Pinpoint the cell where the given text exists, returning its [X, Y] midpoint coordinate. 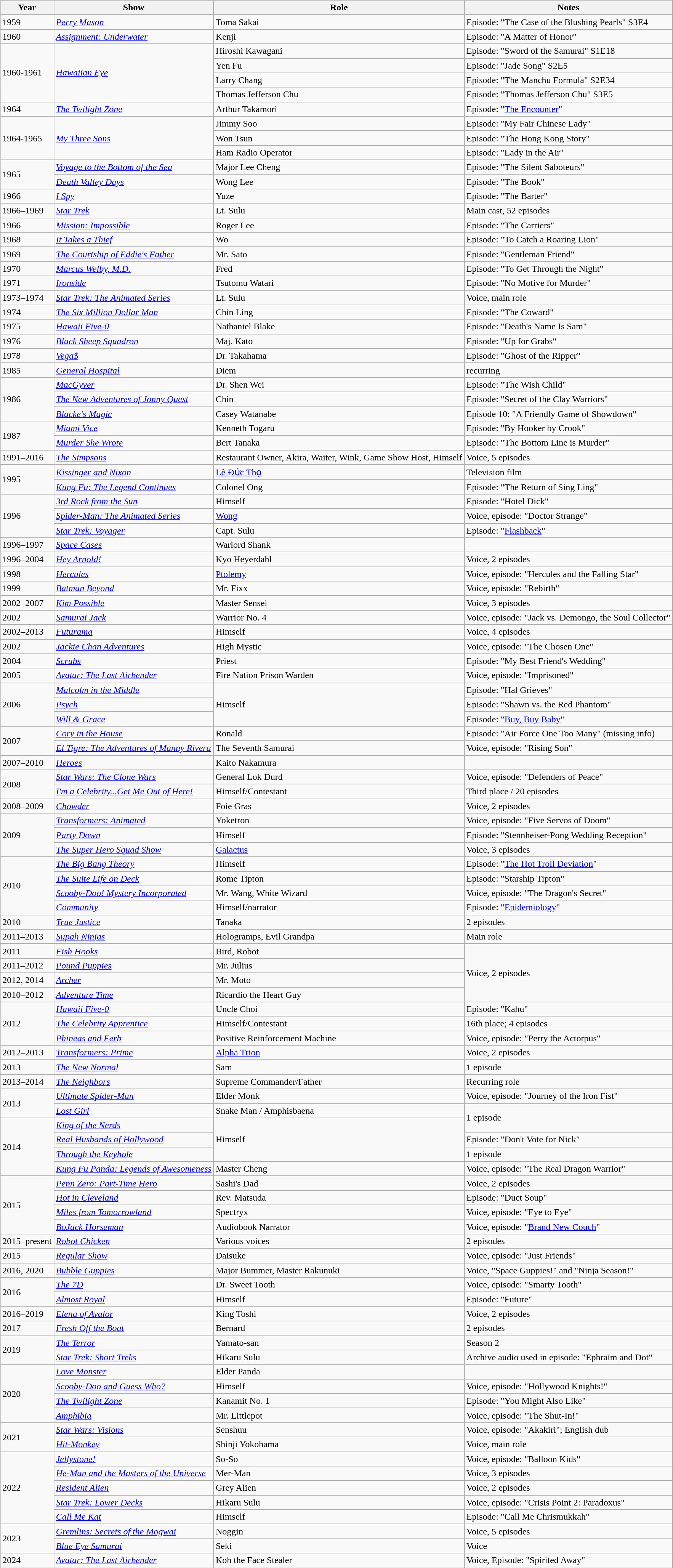
Chin [339, 399]
Voice, episode: "Eye to Eye" [568, 1212]
Colonel Ong [339, 487]
2014 [27, 1147]
Rev. Matsuda [339, 1198]
High Mystic [339, 646]
2015–present [27, 1241]
Supah Ninjas [133, 936]
Voice, episode: "Defenders of Peace" [568, 777]
Arthur Takamori [339, 109]
The Big Bang Theory [133, 864]
Shinji Yokohama [339, 1444]
The Courtship of Eddie's Father [133, 254]
Season 2 [568, 1343]
The Super Hero Squad Show [133, 850]
1960-1961 [27, 73]
Voice, episode: "Smarty Tooth" [568, 1285]
1976 [27, 341]
Restaurant Owner, Akira, Waiter, Wink, Game Show Host, Himself [339, 457]
Maj. Kato [339, 341]
2024 [27, 1560]
1996–2004 [27, 560]
Television film [568, 472]
Voice, episode: "Just Friends" [568, 1256]
Episode: "Epidemiology" [568, 907]
Sam [339, 1067]
Bernard [339, 1328]
Grey Alien [339, 1488]
Almost Royal [133, 1299]
Hit-Monkey [133, 1444]
Episode: "The Manchu Formula" S2E34 [568, 80]
2010–2012 [27, 994]
2002–2007 [27, 603]
Voice [568, 1546]
2006 [27, 704]
Voice, episode: "The Real Dragon Warrior" [568, 1169]
Mission: Impossible [133, 225]
2020 [27, 1393]
I'm a Celebrity...Get Me Out of Here! [133, 792]
Episode: "Lady in the Air" [568, 152]
Lost Girl [133, 1111]
2004 [27, 661]
2005 [27, 675]
Elena of Avalor [133, 1314]
Senshuu [339, 1430]
1964 [27, 109]
Kung Fu: The Legend Continues [133, 487]
Voice, episode: "Akakiri"; English dub [568, 1430]
1960 [27, 37]
Miles from Tomorrowland [133, 1212]
1959 [27, 22]
Voice, episode: "Hercules and the Falling Star" [568, 574]
1991–2016 [27, 457]
Chin Ling [339, 312]
2017 [27, 1328]
Main cast, 52 episodes [568, 211]
Star Trek [133, 211]
The Neighbors [133, 1082]
Ronald [339, 733]
Episode: "Hotel Dick" [568, 501]
Call Me Kat [133, 1517]
Kenji [339, 37]
2011–2012 [27, 965]
Mr. Littlepot [339, 1415]
Voice, episode: "The Shut-In!" [568, 1415]
Vega$ [133, 356]
Roger Lee [339, 225]
Voice, episode: "The Chosen One" [568, 646]
Transformers: Animated [133, 821]
Ricardio the Heart Guy [339, 994]
Nathaniel Blake [339, 327]
BoJack Horseman [133, 1227]
recurring [568, 370]
Himself/narrator [339, 907]
Star Wars: Visions [133, 1430]
Yamato-san [339, 1343]
Episode: "Buy, Buy Baby" [568, 719]
Episode: "The Return of Sing Ling" [568, 487]
Episode: "The Barter" [568, 196]
1987 [27, 436]
2021 [27, 1437]
I Spy [133, 196]
Space Cases [133, 545]
Scooby-Doo! Mystery Incorporated [133, 893]
Episode: "Flashback" [568, 530]
Yoketron [339, 821]
Voice, episode: "Crisis Point 2: Paradoxus" [568, 1502]
Dr. Sweet Tooth [339, 1285]
Priest [339, 661]
Penn Zero: Part-Time Hero [133, 1183]
2023 [27, 1539]
Episode: "No Motive for Murder" [568, 283]
Episode: "Death's Name Is Sam" [568, 327]
1978 [27, 356]
Episode: "To Catch a Roaring Lion" [568, 240]
Elder Monk [339, 1096]
Hercules [133, 574]
1974 [27, 312]
2011 [27, 951]
Episode: "Future" [568, 1299]
Rome Tipton [339, 879]
Episode: "The Carriers" [568, 225]
Episode: "Hal Grieves" [568, 690]
16th place; 4 episodes [568, 1024]
Blacke's Magic [133, 414]
Won Tsun [339, 138]
Voice, episode: "Hollywood Knights!" [568, 1386]
Episode: "The Silent Saboteurs" [568, 167]
Murder She Wrote [133, 443]
Real Husbands of Hollywood [133, 1140]
General Hospital [133, 370]
Audiobook Narrator [339, 1227]
Toma Sakai [339, 22]
Fred [339, 269]
Episode: "A Matter of Honor" [568, 37]
Major Bummer, Master Rakunuki [339, 1270]
Positive Reinforcement Machine [339, 1038]
Episode: "The Hong Kong Story" [568, 138]
1964-1965 [27, 138]
Star Wars: The Clone Wars [133, 777]
The Terror [133, 1343]
1970 [27, 269]
Dr. Takahama [339, 356]
1971 [27, 283]
Fish Hooks [133, 951]
Voice, episode: "Jack vs. Demongo, the Soul Collector" [568, 617]
1973–1974 [27, 298]
2022 [27, 1488]
Chowder [133, 806]
King of the Nerds [133, 1125]
Year [27, 8]
Mr. Wang, White Wizard [339, 893]
Episode: "Air Force One Too Many" (missing info) [568, 733]
Star Trek: The Animated Series [133, 298]
Snake Man / Amphisbaena [339, 1111]
Master Sensei [339, 603]
Community [133, 907]
Bird, Robot [339, 951]
1975 [27, 327]
Assignment: Underwater [133, 37]
2008 [27, 784]
Amphibia [133, 1415]
Episode: "Up for Grabs" [568, 341]
3rd Rock from the Sun [133, 501]
1985 [27, 370]
Voice, episode: "The Dragon's Secret" [568, 893]
Bubble Guppies [133, 1270]
Third place / 20 episodes [568, 792]
Batman Beyond [133, 588]
Episode: "Starship Tipton" [568, 879]
1965 [27, 174]
Voice, episode: "Imprisoned" [568, 675]
Various voices [339, 1241]
Voice, Episode: "Spirited Away" [568, 1560]
Tanaka [339, 922]
Voice, episode: "Brand New Couch" [568, 1227]
Psych [133, 704]
Black Sheep Squadron [133, 341]
Role [339, 8]
Ptolemy [339, 574]
Gremlins: Secrets of the Mogwai [133, 1531]
Party Down [133, 835]
Episode: "The Encounter" [568, 109]
Hiroshi Kawagani [339, 51]
2016 [27, 1292]
Death Valley Days [133, 182]
Marcus Welby, M.D. [133, 269]
Episode: "The Bottom Line is Murder" [568, 443]
Voyage to the Bottom of the Sea [133, 167]
King Toshi [339, 1314]
1966–1969 [27, 211]
Diem [339, 370]
Pound Puppies [133, 965]
2011–2013 [27, 936]
Will & Grace [133, 719]
Hot in Cleveland [133, 1198]
Star Trek: Voyager [133, 530]
Episode: "To Get Through the Night" [568, 269]
2002–2013 [27, 632]
Koh the Face Stealer [339, 1560]
Voice, 4 episodes [568, 632]
The New Normal [133, 1067]
Episode: "Shawn vs. the Red Phantom" [568, 704]
General Lok Durd [339, 777]
Episode: "You Might Also Like" [568, 1401]
Jellystone! [133, 1459]
Master Cheng [339, 1169]
1995 [27, 479]
The 7D [133, 1285]
Voice, "Space Guppies!" and "Ninja Season!" [568, 1270]
Episode: "My Best Friend's Wedding" [568, 661]
Wo [339, 240]
2016, 2020 [27, 1270]
El Tigre: The Adventures of Manny Rivera [133, 748]
Kenneth Togaru [339, 428]
Thomas Jefferson Chu [339, 95]
Voice, episode: "Rebirth" [568, 588]
Episode: "Call Me Chrismukkah" [568, 1517]
Mr. Fixx [339, 588]
Robot Chicken [133, 1241]
Regular Show [133, 1256]
Warlord Shank [339, 545]
1968 [27, 240]
Episode 10: "A Friendly Game of Showdown" [568, 414]
1999 [27, 588]
Foie Gras [339, 806]
2019 [27, 1350]
Archer [133, 980]
Star Trek: Lower Decks [133, 1502]
Bert Tanaka [339, 443]
The Six Million Dollar Man [133, 312]
Adventure Time [133, 994]
The Seventh Samurai [339, 748]
Scrubs [133, 661]
Warrior No. 4 [339, 617]
Episode: "Thomas Jefferson Chu" S3E5 [568, 95]
Fire Nation Prison Warden [339, 675]
Futurama [133, 632]
Samurai Jack [133, 617]
Wong [339, 516]
Mer-Man [339, 1473]
Miami Vice [133, 428]
Lê Đức Thọ [339, 472]
Main role [568, 936]
Kim Possible [133, 603]
Episode: "By Hooker by Crook" [568, 428]
Scooby-Doo and Guess Who? [133, 1386]
Dr. Shen Wei [339, 385]
Voice, episode: "Perry the Actorpus" [568, 1038]
1996–1997 [27, 545]
Episode: "Sword of the Samurai" S1E18 [568, 51]
Voice, episode: "Five Servos of Doom" [568, 821]
Jackie Chan Adventures [133, 646]
Blue Eye Samurai [133, 1546]
Cory in the House [133, 733]
2007–2010 [27, 763]
Voice, episode: "Doctor Strange" [568, 516]
Jimmy Soo [339, 123]
Mr. Sato [339, 254]
Yen Fu [339, 66]
The Simpsons [133, 457]
Episode: "Stennheiser-Pong Wedding Reception" [568, 835]
Yuze [339, 196]
Episode: "Ghost of the Ripper" [568, 356]
Archive audio used in episode: "Ephraim and Dot" [568, 1357]
1998 [27, 574]
2016–2019 [27, 1314]
Resident Alien [133, 1488]
1969 [27, 254]
Daisuke [339, 1256]
Tsutomu Watari [339, 283]
Episode: "Jade Song" S2E5 [568, 66]
1986 [27, 399]
Perry Mason [133, 22]
Seki [339, 1546]
Hey Arnold! [133, 560]
Episode: "Gentleman Friend" [568, 254]
Kyo Heyerdahl [339, 560]
Supreme Commander/Father [339, 1082]
Through the Keyhole [133, 1154]
Episode: "The Hot Troll Deviation" [568, 864]
Episode: "The Book" [568, 182]
The New Adventures of Jonny Quest [133, 399]
Kaito Nakamura [339, 763]
Major Lee Cheng [339, 167]
The Suite Life on Deck [133, 879]
2007 [27, 741]
Show [133, 8]
Hawaiian Eye [133, 73]
2009 [27, 835]
Star Trek: Short Treks [133, 1357]
Kissinger and Nixon [133, 472]
Episode: "The Wish Child" [568, 385]
Alpha Trion [339, 1053]
Noggin [339, 1531]
Heroes [133, 763]
Voice, episode: "Rising Son" [568, 748]
So-So [339, 1459]
2013–2014 [27, 1082]
Mr. Moto [339, 980]
Casey Watanabe [339, 414]
Episode: "Secret of the Clay Warriors" [568, 399]
Sashi's Dad [339, 1183]
Love Monster [133, 1372]
Episode: "My Fair Chinese Lady" [568, 123]
Episode: "The Case of the Blushing Pearls" S3E4 [568, 22]
1996 [27, 516]
Episode: "Duct Soup" [568, 1198]
Uncle Choi [339, 1009]
2012–2013 [27, 1053]
Galactus [339, 850]
Notes [568, 8]
Episode: "Don't Vote for Nick" [568, 1140]
Elder Panda [339, 1372]
He-Man and the Masters of the Universe [133, 1473]
Spider-Man: The Animated Series [133, 516]
Phineas and Ferb [133, 1038]
Ultimate Spider-Man [133, 1096]
True Justice [133, 922]
2008–2009 [27, 806]
Hologramps, Evil Grandpa [339, 936]
Kanamit No. 1 [339, 1401]
Ironside [133, 283]
Capt. Sulu [339, 530]
Episode: "The Coward" [568, 312]
Transformers: Prime [133, 1053]
Recurring role [568, 1082]
My Three Sons [133, 138]
Wong Lee [339, 182]
The Celebrity Apprentice [133, 1024]
Malcolm in the Middle [133, 690]
Voice, episode: "Balloon Kids" [568, 1459]
2012 [27, 1024]
Fresh Off the Boat [133, 1328]
It Takes a Thief [133, 240]
Episode: "Kahu" [568, 1009]
Mr. Julius [339, 965]
Ham Radio Operator [339, 152]
Kung Fu Panda: Legends of Awesomeness [133, 1169]
Spectryx [339, 1212]
2012, 2014 [27, 980]
Voice, episode: "Journey of the Iron Fist" [568, 1096]
MacGyver [133, 385]
Larry Chang [339, 80]
